Find where the given text appears and provide that cell's center as (X, Y) coordinate. 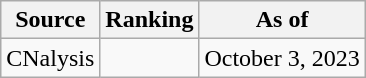
October 3, 2023 (282, 58)
Source (50, 20)
As of (282, 20)
CNalysis (50, 58)
Ranking (150, 20)
